Provide the [x, y] coordinate of the cell's center where the given text is located.  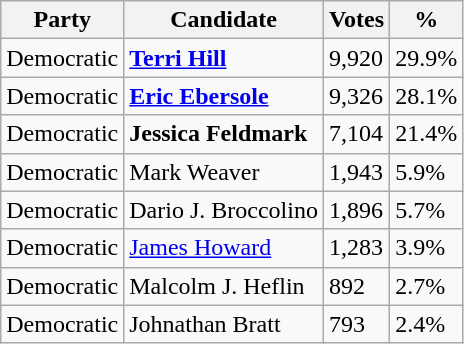
Terri Hill [224, 58]
Malcolm J. Heflin [224, 286]
Party [62, 20]
Dario J. Broccolino [224, 210]
5.9% [426, 172]
Eric Ebersole [224, 96]
7,104 [356, 134]
Johnathan Bratt [224, 324]
21.4% [426, 134]
9,920 [356, 58]
Candidate [224, 20]
% [426, 20]
9,326 [356, 96]
892 [356, 286]
793 [356, 324]
28.1% [426, 96]
29.9% [426, 58]
2.4% [426, 324]
Jessica Feldmark [224, 134]
3.9% [426, 248]
Votes [356, 20]
5.7% [426, 210]
1,943 [356, 172]
Mark Weaver [224, 172]
1,283 [356, 248]
2.7% [426, 286]
James Howard [224, 248]
1,896 [356, 210]
